Return the [x, y] coordinate for the center point of the cell that contains the specified text.  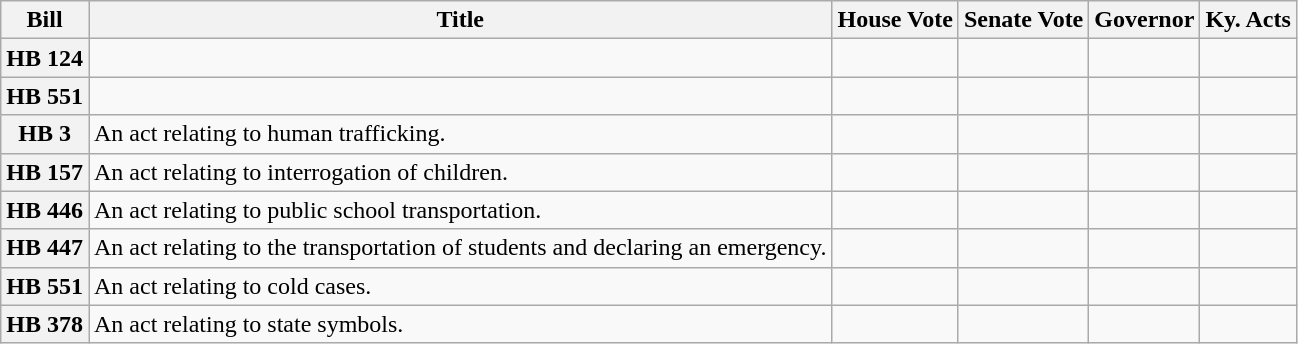
HB 447 [45, 248]
Senate Vote [1023, 20]
HB 446 [45, 210]
An act relating to state symbols. [460, 324]
An act relating to human trafficking. [460, 134]
An act relating to the transportation of students and declaring an emergency. [460, 248]
HB 124 [45, 58]
HB 3 [45, 134]
An act relating to cold cases. [460, 286]
An act relating to interrogation of children. [460, 172]
Governor [1144, 20]
An act relating to public school transportation. [460, 210]
Bill [45, 20]
Title [460, 20]
Ky. Acts [1248, 20]
HB 378 [45, 324]
House Vote [895, 20]
HB 157 [45, 172]
